Search for the cell housing the specified text and yield its [X, Y] center coordinate. 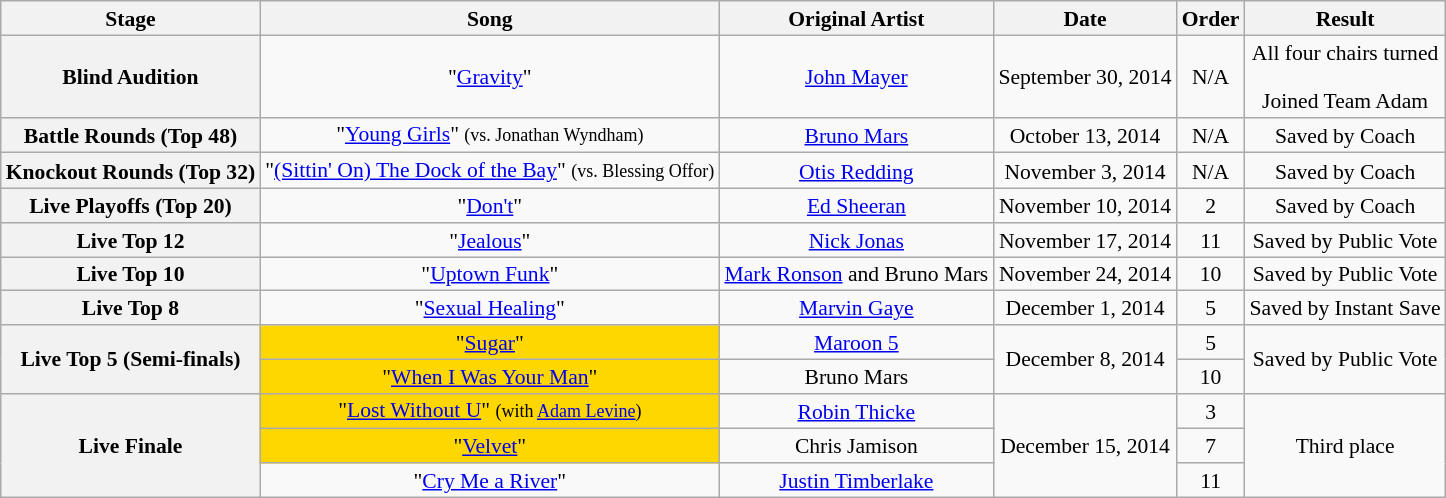
All four chairs turnedJoined Team Adam [1344, 76]
Otis Redding [856, 171]
Live Top 10 [130, 274]
November 17, 2014 [1084, 240]
Third place [1344, 445]
2 [1211, 206]
Live Top 5 (Semi-finals) [130, 359]
Stage [130, 18]
Maroon 5 [856, 342]
Mark Ronson and Bruno Mars [856, 274]
John Mayer [856, 76]
Result [1344, 18]
November 3, 2014 [1084, 171]
Live Playoffs (Top 20) [130, 206]
Date [1084, 18]
"Don't" [490, 206]
Original Artist [856, 18]
Live Top 8 [130, 308]
"Lost Without U" (with Adam Levine) [490, 411]
Robin Thicke [856, 411]
"When I Was Your Man" [490, 376]
Nick Jonas [856, 240]
Ed Sheeran [856, 206]
7 [1211, 446]
"Sugar" [490, 342]
Chris Jamison [856, 446]
Live Finale [130, 445]
"Young Girls" (vs. Jonathan Wyndham) [490, 135]
"Velvet" [490, 446]
Knockout Rounds (Top 32) [130, 171]
Order [1211, 18]
3 [1211, 411]
Saved by Instant Save [1344, 308]
December 8, 2014 [1084, 359]
September 30, 2014 [1084, 76]
December 1, 2014 [1084, 308]
Live Top 12 [130, 240]
"(Sittin' On) The Dock of the Bay" (vs. Blessing Offor) [490, 171]
December 15, 2014 [1084, 445]
November 10, 2014 [1084, 206]
Battle Rounds (Top 48) [130, 135]
November 24, 2014 [1084, 274]
October 13, 2014 [1084, 135]
Marvin Gaye [856, 308]
Justin Timberlake [856, 480]
"Uptown Funk" [490, 274]
"Sexual Healing" [490, 308]
"Cry Me a River" [490, 480]
Song [490, 18]
"Gravity" [490, 76]
"Jealous" [490, 240]
Blind Audition [130, 76]
